Return the (x, y) coordinate for the center point of the cell that contains the specified text.  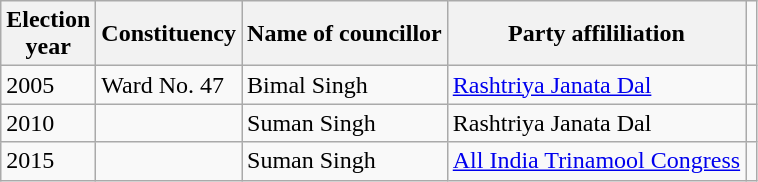
2010 (48, 123)
Bimal Singh (345, 85)
Ward No. 47 (169, 85)
Party affililiation (596, 34)
All India Trinamool Congress (596, 161)
Election year (48, 34)
Constituency (169, 34)
2015 (48, 161)
2005 (48, 85)
Name of councillor (345, 34)
